From the cell containing the given text, extract its center point as [x, y] coordinate. 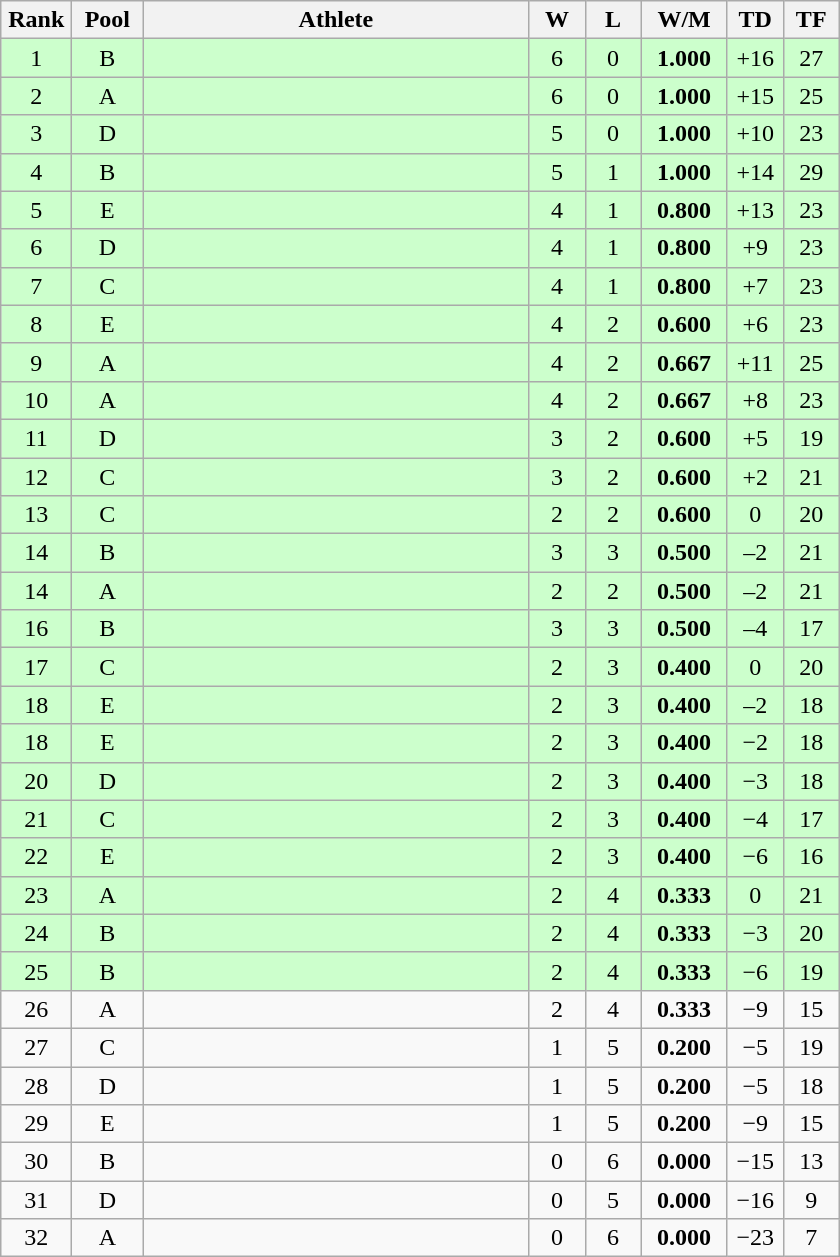
−16 [755, 1200]
8 [36, 324]
+16 [755, 58]
+6 [755, 324]
−4 [755, 819]
26 [36, 1009]
+10 [755, 134]
+8 [755, 400]
TD [755, 20]
W [557, 20]
+15 [755, 96]
10 [36, 400]
+7 [755, 286]
24 [36, 933]
30 [36, 1162]
+14 [755, 172]
Rank [36, 20]
28 [36, 1085]
+13 [755, 210]
TF [811, 20]
L [613, 20]
+9 [755, 248]
−2 [755, 743]
Athlete [336, 20]
+11 [755, 362]
W/M [684, 20]
+2 [755, 477]
−15 [755, 1162]
22 [36, 857]
−23 [755, 1238]
–4 [755, 629]
Pool [108, 20]
12 [36, 477]
31 [36, 1200]
32 [36, 1238]
11 [36, 438]
+5 [755, 438]
